Output the [x, y] coordinate of the center of the cell containing the given text.  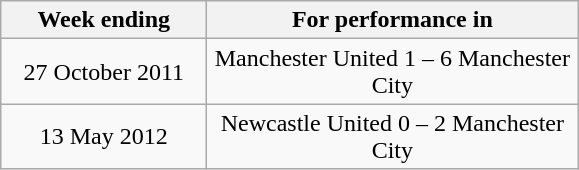
Manchester United 1 – 6 Manchester City [392, 72]
27 October 2011 [104, 72]
For performance in [392, 20]
Newcastle United 0 – 2 Manchester City [392, 136]
Week ending [104, 20]
13 May 2012 [104, 136]
